For the text-containing cell, return its midpoint in (X, Y) coordinate format. 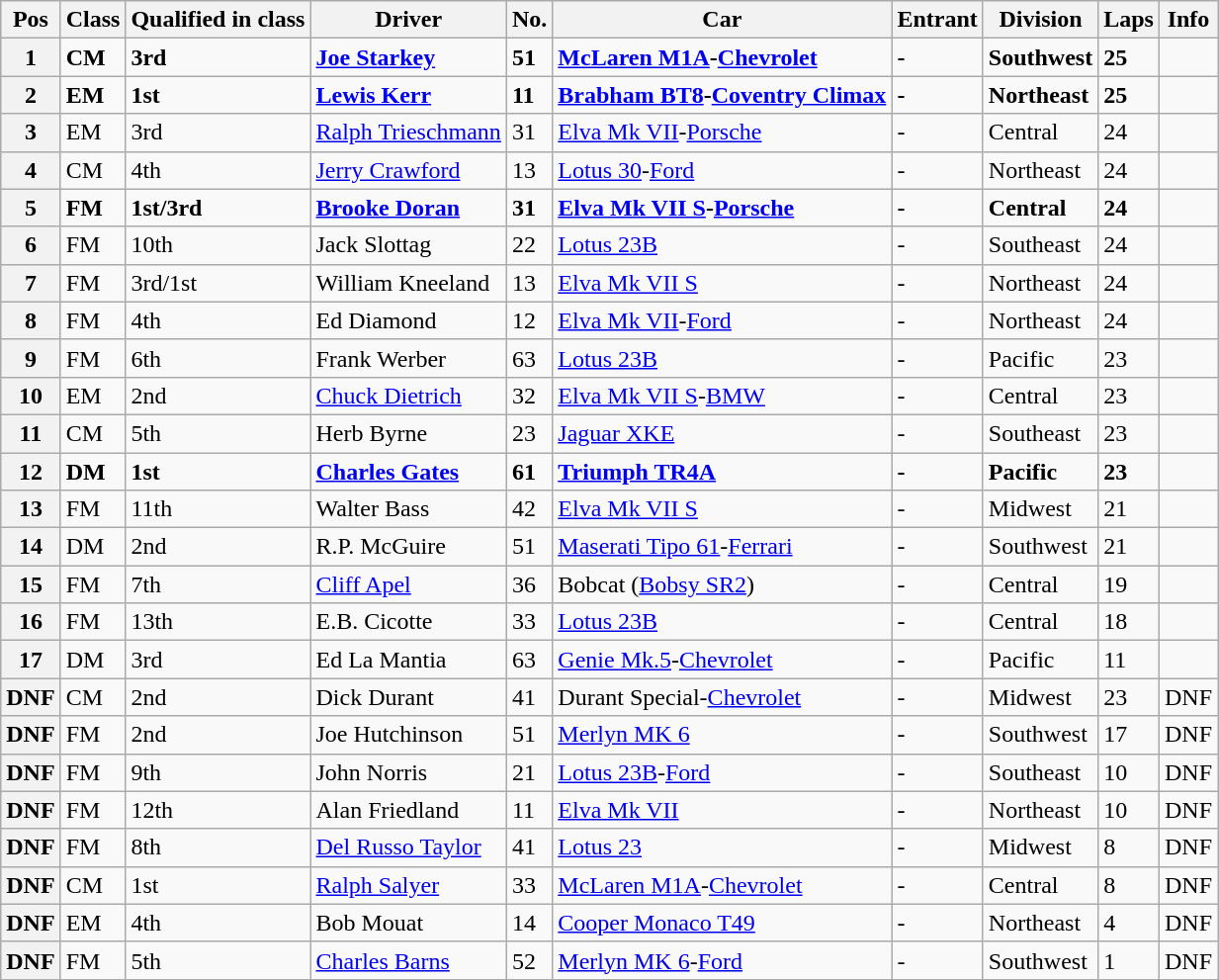
Joe Starkey (408, 57)
9 (31, 358)
Alan Friedland (408, 810)
7th (218, 584)
Elva Mk VII S-BMW (722, 396)
Durant Special-Chevrolet (722, 697)
Ralph Trieschmann (408, 133)
Jerry Crawford (408, 170)
Herb Byrne (408, 433)
Elva Mk VII (722, 810)
1st/3rd (218, 208)
Joe Hutchinson (408, 735)
32 (529, 396)
Ralph Salyer (408, 885)
Genie Mk.5-Chevrolet (722, 660)
John Norris (408, 772)
R.P. McGuire (408, 547)
Class (93, 20)
Bob Mouat (408, 923)
Merlyn MK 6-Ford (722, 960)
Bobcat (Bobsy SR2) (722, 584)
Cliff Apel (408, 584)
42 (529, 509)
Laps (1129, 20)
22 (529, 245)
Elva Mk VII-Ford (722, 320)
19 (1129, 584)
7 (31, 283)
Maserati Tipo 61-Ferrari (722, 547)
Jaguar XKE (722, 433)
Triumph TR4A (722, 472)
Brooke Doran (408, 208)
2 (31, 95)
Merlyn MK 6 (722, 735)
Frank Werber (408, 358)
6th (218, 358)
Brabham BT8-Coventry Climax (722, 95)
Ed La Mantia (408, 660)
Elva Mk VII-Porsche (722, 133)
3rd/1st (218, 283)
Elva Mk VII S-Porsche (722, 208)
Cooper Monaco T49 (722, 923)
Chuck Dietrich (408, 396)
Qualified in class (218, 20)
61 (529, 472)
12th (218, 810)
Lewis Kerr (408, 95)
11th (218, 509)
9th (218, 772)
10th (218, 245)
Lotus 23B-Ford (722, 772)
Lotus 23 (722, 847)
E.B. Cicotte (408, 622)
Division (1040, 20)
15 (31, 584)
Charles Gates (408, 472)
5 (31, 208)
13th (218, 622)
8th (218, 847)
Driver (408, 20)
Del Russo Taylor (408, 847)
Dick Durant (408, 697)
Charles Barns (408, 960)
No. (529, 20)
Info (1188, 20)
36 (529, 584)
3 (31, 133)
Ed Diamond (408, 320)
Lotus 30-Ford (722, 170)
Walter Bass (408, 509)
William Kneeland (408, 283)
18 (1129, 622)
Jack Slottag (408, 245)
Pos (31, 20)
52 (529, 960)
16 (31, 622)
Entrant (937, 20)
Car (722, 20)
6 (31, 245)
